Scan for the cell matching the given text and deliver its (X, Y) coordinate at center. 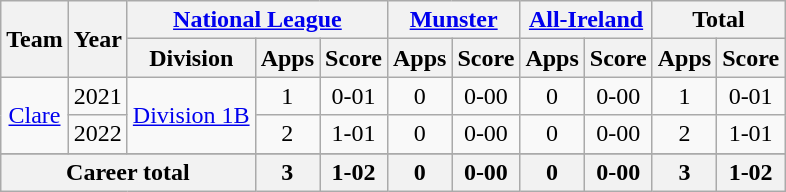
Clare (35, 115)
Team (35, 39)
Year (98, 39)
2022 (98, 134)
Division (191, 58)
Total (718, 20)
All-Ireland (586, 20)
Munster (453, 20)
Career total (128, 172)
National League (257, 20)
Division 1B (191, 115)
2021 (98, 96)
